Return the [x, y] coordinate for the center point of the cell that contains the specified text.  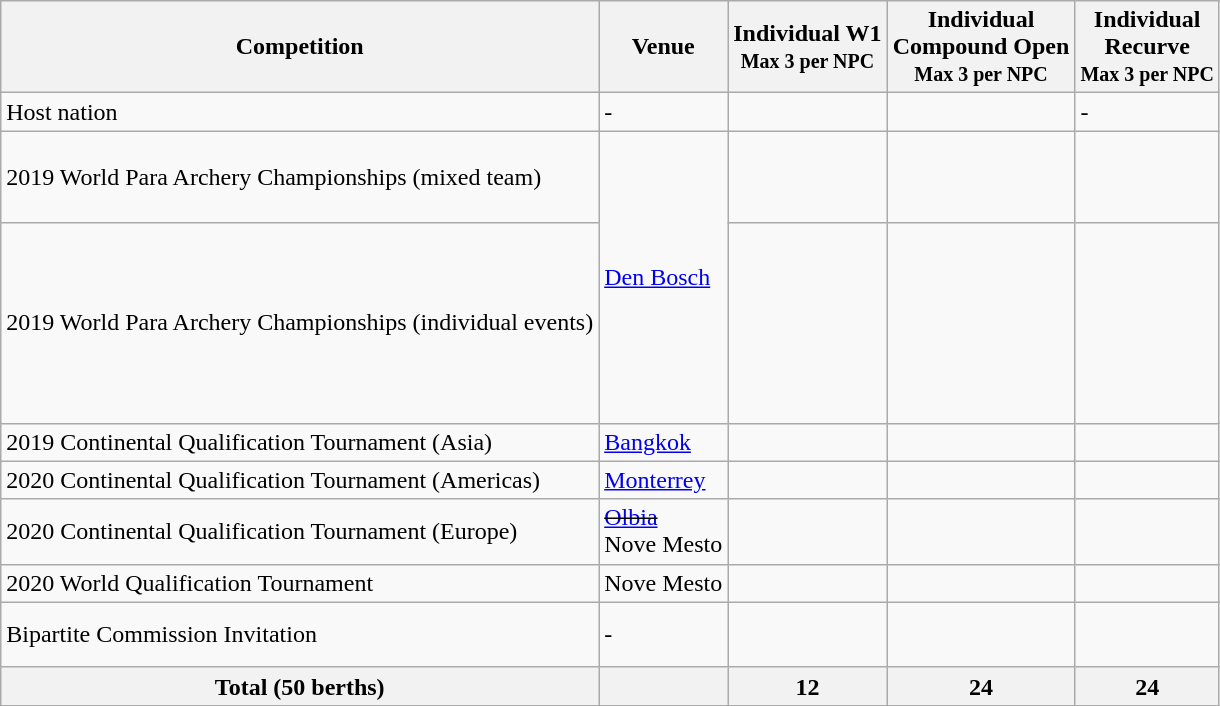
2020 Continental Qualification Tournament (Europe) [300, 532]
Individual Compound Open Max 3 per NPC [981, 47]
Bipartite Commission Invitation [300, 634]
Competition [300, 47]
2019 World Para Archery Championships (mixed team) [300, 177]
Monterrey [664, 480]
Host nation [300, 112]
Venue [664, 47]
2020 World Qualification Tournament [300, 583]
Bangkok [664, 442]
12 [808, 686]
Nove Mesto [664, 583]
Individual W1Max 3 per NPC [808, 47]
Den Bosch [664, 277]
2019 World Para Archery Championships (individual events) [300, 323]
2020 Continental Qualification Tournament (Americas) [300, 480]
Olbia Nove Mesto [664, 532]
Total (50 berths) [300, 686]
2019 Continental Qualification Tournament (Asia) [300, 442]
Individual RecurveMax 3 per NPC [1148, 47]
